Provide the [X, Y] coordinate of the cell's center where the given text is located.  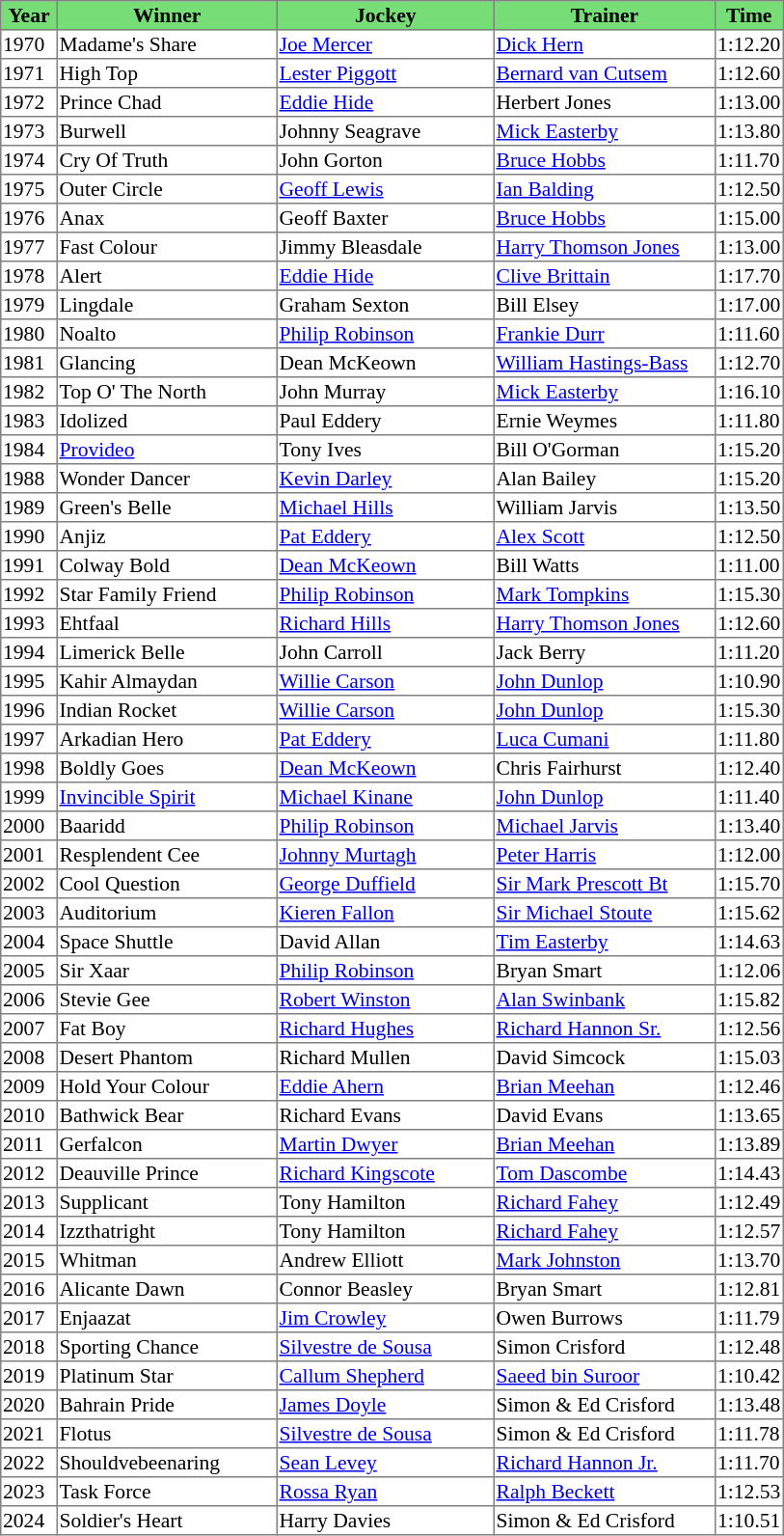
1:15.03 [749, 1057]
1:12.46 [749, 1086]
Green's Belle [167, 507]
2012 [29, 1173]
2023 [29, 1492]
1984 [29, 450]
Bahrain Pride [167, 1405]
1:13.80 [749, 131]
Tim Easterby [605, 942]
Stevie Gee [167, 1000]
Baaridd [167, 826]
Herbert Jones [605, 102]
1:11.20 [749, 652]
Luca Cumani [605, 739]
1:14.43 [749, 1173]
1:12.20 [749, 44]
Tony Ives [386, 450]
1970 [29, 44]
Task Force [167, 1492]
Bill O'Gorman [605, 450]
Lingdale [167, 305]
Alan Bailey [605, 479]
Joe Mercer [386, 44]
Bernard van Cutsem [605, 73]
Ernie Weymes [605, 421]
2004 [29, 942]
1982 [29, 392]
Sir Michael Stoute [605, 913]
Sean Levey [386, 1463]
Paul Eddery [386, 421]
1:12.06 [749, 971]
Alex Scott [605, 536]
Whitman [167, 1260]
William Jarvis [605, 507]
2000 [29, 826]
2008 [29, 1057]
1:12.53 [749, 1492]
Burwell [167, 131]
Andrew Elliott [386, 1260]
Provideo [167, 450]
Kahir Almaydan [167, 681]
1971 [29, 73]
Mark Johnston [605, 1260]
Richard Kingscote [386, 1173]
1:11.78 [749, 1434]
Year [29, 15]
Anjiz [167, 536]
2010 [29, 1115]
Hold Your Colour [167, 1086]
Flotus [167, 1434]
Geoff Lewis [386, 189]
1:15.62 [749, 913]
Callum Shepherd [386, 1376]
1:17.00 [749, 305]
1:12.57 [749, 1231]
1995 [29, 681]
2019 [29, 1376]
Glancing [167, 363]
David Allan [386, 942]
Clive Brittain [605, 276]
1979 [29, 305]
1:12.40 [749, 768]
Richard Hills [386, 623]
Eddie Ahern [386, 1086]
1:15.70 [749, 884]
Kieren Fallon [386, 913]
Richard Hannon Jr. [605, 1463]
Johnny Murtagh [386, 855]
Jimmy Bleasdale [386, 247]
Richard Evans [386, 1115]
1:13.50 [749, 507]
2024 [29, 1521]
Geoff Baxter [386, 218]
Indian Rocket [167, 710]
Arkadian Hero [167, 739]
1991 [29, 565]
1:13.89 [749, 1144]
1978 [29, 276]
Ian Balding [605, 189]
1983 [29, 421]
1993 [29, 623]
1996 [29, 710]
Jockey [386, 15]
2020 [29, 1405]
1:13.48 [749, 1405]
2018 [29, 1347]
1:14.63 [749, 942]
1:12.81 [749, 1289]
1980 [29, 334]
2013 [29, 1202]
1998 [29, 768]
1975 [29, 189]
1973 [29, 131]
Alicante Dawn [167, 1289]
1972 [29, 102]
1994 [29, 652]
Lester Piggott [386, 73]
Jim Crowley [386, 1318]
1990 [29, 536]
Colway Bold [167, 565]
Desert Phantom [167, 1057]
Gerfalcon [167, 1144]
1:13.65 [749, 1115]
Izzthatright [167, 1231]
1:11.00 [749, 565]
Boldly Goes [167, 768]
John Gorton [386, 160]
Star Family Friend [167, 594]
Enjaazat [167, 1318]
1992 [29, 594]
1:11.60 [749, 334]
Robert Winston [386, 1000]
2001 [29, 855]
2022 [29, 1463]
Sir Xaar [167, 971]
Supplicant [167, 1202]
Johnny Seagrave [386, 131]
Fast Colour [167, 247]
Space Shuttle [167, 942]
Bathwick Bear [167, 1115]
Mark Tompkins [605, 594]
Richard Hughes [386, 1029]
Michael Kinane [386, 797]
John Murray [386, 392]
1:11.79 [749, 1318]
Cool Question [167, 884]
Top O' The North [167, 392]
1:17.70 [749, 276]
Idolized [167, 421]
Saeed bin Suroor [605, 1376]
2011 [29, 1144]
2003 [29, 913]
1:12.00 [749, 855]
George Duffield [386, 884]
1:12.48 [749, 1347]
2021 [29, 1434]
Tom Dascombe [605, 1173]
Harry Davies [386, 1521]
Frankie Durr [605, 334]
2002 [29, 884]
1999 [29, 797]
2009 [29, 1086]
1:16.10 [749, 392]
Kevin Darley [386, 479]
1981 [29, 363]
Richard Mullen [386, 1057]
1:15.00 [749, 218]
Sir Mark Prescott Bt [605, 884]
Ehtfaal [167, 623]
Invincible Spirit [167, 797]
Alert [167, 276]
Owen Burrows [605, 1318]
Bill Elsey [605, 305]
1977 [29, 247]
Soldier's Heart [167, 1521]
High Top [167, 73]
Resplendent Cee [167, 855]
Wonder Dancer [167, 479]
Alan Swinbank [605, 1000]
1988 [29, 479]
Cry Of Truth [167, 160]
Auditorium [167, 913]
Fat Boy [167, 1029]
Graham Sexton [386, 305]
1:13.70 [749, 1260]
2017 [29, 1318]
Noalto [167, 334]
Trainer [605, 15]
Jack Berry [605, 652]
David Simcock [605, 1057]
Dick Hern [605, 44]
1:12.70 [749, 363]
Connor Beasley [386, 1289]
Richard Hannon Sr. [605, 1029]
Deauville Prince [167, 1173]
1:10.90 [749, 681]
2006 [29, 1000]
Shouldvebeenaring [167, 1463]
1997 [29, 739]
2007 [29, 1029]
1:12.49 [749, 1202]
2014 [29, 1231]
Michael Jarvis [605, 826]
1:15.82 [749, 1000]
Winner [167, 15]
James Doyle [386, 1405]
John Carroll [386, 652]
Platinum Star [167, 1376]
Anax [167, 218]
Rossa Ryan [386, 1492]
2016 [29, 1289]
Sporting Chance [167, 1347]
2005 [29, 971]
Martin Dwyer [386, 1144]
Peter Harris [605, 855]
Outer Circle [167, 189]
1:10.42 [749, 1376]
Simon Crisford [605, 1347]
2015 [29, 1260]
Michael Hills [386, 507]
Madame's Share [167, 44]
Bill Watts [605, 565]
Prince Chad [167, 102]
1:10.51 [749, 1521]
Chris Fairhurst [605, 768]
1:12.56 [749, 1029]
1976 [29, 218]
William Hastings-Bass [605, 363]
1974 [29, 160]
1989 [29, 507]
Limerick Belle [167, 652]
1:11.40 [749, 797]
1:13.40 [749, 826]
David Evans [605, 1115]
Ralph Beckett [605, 1492]
Time [749, 15]
